From the cell containing the given text, extract its center point as (x, y) coordinate. 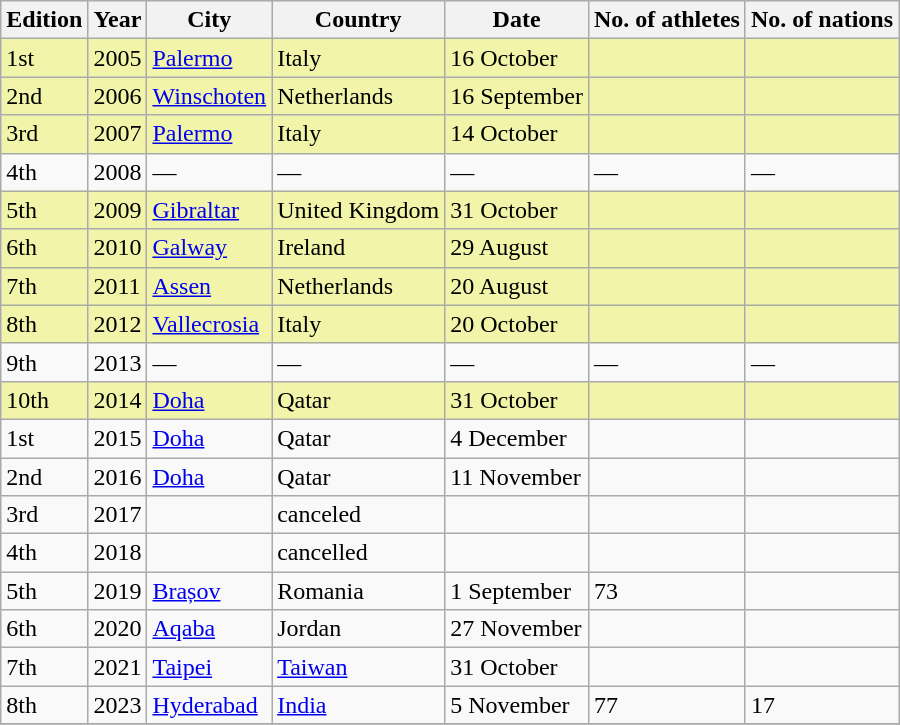
20 October (517, 324)
5 November (517, 705)
Ireland (358, 248)
9th (44, 362)
Brașov (210, 591)
Taiwan (358, 667)
2014 (118, 400)
2010 (118, 248)
2005 (118, 58)
India (358, 705)
10th (44, 400)
20 August (517, 286)
United Kingdom (358, 210)
canceled (358, 515)
2006 (118, 96)
2008 (118, 172)
2021 (118, 667)
cancelled (358, 553)
Aqaba (210, 629)
2011 (118, 286)
Edition (44, 20)
Vallecrosia (210, 324)
11 November (517, 477)
77 (666, 705)
Gibraltar (210, 210)
Country (358, 20)
Assen (210, 286)
2015 (118, 438)
2012 (118, 324)
2009 (118, 210)
2013 (118, 362)
Hyderabad (210, 705)
Jordan (358, 629)
4 December (517, 438)
Romania (358, 591)
29 August (517, 248)
Taipei (210, 667)
Winschoten (210, 96)
Date (517, 20)
2018 (118, 553)
Galway (210, 248)
16 October (517, 58)
16 September (517, 96)
2020 (118, 629)
2016 (118, 477)
2023 (118, 705)
No. of nations (822, 20)
2017 (118, 515)
2007 (118, 134)
No. of athletes (666, 20)
14 October (517, 134)
Year (118, 20)
27 November (517, 629)
73 (666, 591)
City (210, 20)
17 (822, 705)
2019 (118, 591)
1 September (517, 591)
